Scan for the cell matching the given text and deliver its (x, y) coordinate at center. 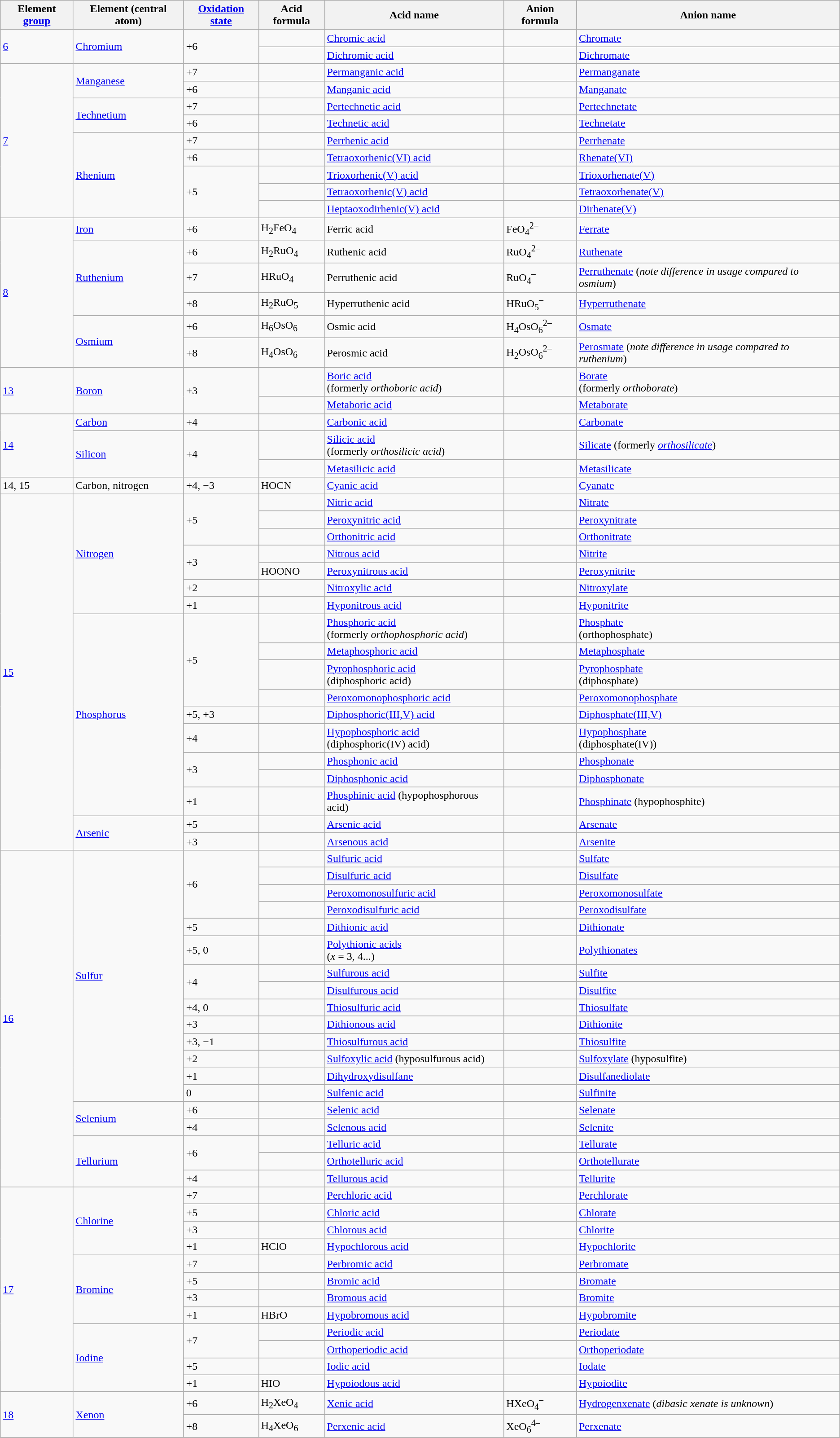
Sulfur (128, 976)
H4XeO6 (292, 1426)
Phosphinic acid (hypophosphorous acid) (414, 801)
14 (37, 445)
Sulfurous acid (414, 973)
Hyperruthenate (708, 303)
Ferric acid (414, 229)
Dihydroxydisulfane (414, 1076)
Trioxorhenate(V) (708, 175)
+3, −1 (221, 1042)
Diphosphonate (708, 778)
Dichromic acid (414, 55)
Arsenite (708, 841)
Rhenate(VI) (708, 158)
Tellurite (708, 1179)
Nitroxylic acid (414, 588)
+5, 0 (221, 950)
Hypobromite (708, 1315)
Metaphosphoric acid (414, 651)
Orthotelluric acid (414, 1161)
Acid name (414, 15)
Acid formula (292, 15)
Cyanate (708, 485)
Ruthenate (708, 251)
RuO4– (540, 277)
Diphosphoric(III,V) acid (414, 715)
Disulfite (708, 990)
Arsenous acid (414, 841)
Bromous acid (414, 1298)
Polythionic acids(x = 3, 4...) (414, 950)
Selenous acid (414, 1127)
Carbonic acid (414, 422)
Chlorate (708, 1213)
Chromium (128, 47)
Metasilicic acid (414, 468)
14, 15 (37, 485)
Oxidation state (221, 15)
Disulfate (708, 876)
Nitrogen (128, 554)
0 (221, 1093)
Bromic acid (414, 1281)
Dithionite (708, 1025)
Thiosulfurous acid (414, 1042)
Perruthenic acid (414, 277)
Nitrite (708, 554)
H2RuO4 (292, 251)
Dichromate (708, 55)
Metaphosphate (708, 651)
H2FeO4 (292, 229)
13 (37, 391)
Metaborate (708, 405)
Sulfuric acid (414, 858)
Hypochlorite (708, 1247)
HOONO (292, 571)
Chloric acid (414, 1213)
Peroxynitrite (708, 571)
Selenic acid (414, 1110)
Peroxynitrous acid (414, 571)
Hyperruthenic acid (414, 303)
Chromic acid (414, 38)
Boric acid(formerly orthoboric acid) (414, 382)
Hypoiodite (708, 1383)
Sulfenic acid (414, 1093)
Orthoperiodic acid (414, 1349)
HXeO4– (540, 1403)
Pyrophosphate(diphosphate) (708, 674)
Perosmate (note difference in usage compared to ruthenium) (708, 353)
Bromite (708, 1298)
Silicate (formerly orthosilicate) (708, 445)
Bromine (128, 1289)
Silicon (128, 453)
6 (37, 47)
Dithionate (708, 927)
Thiosulfate (708, 1007)
Carbon, nitrogen (128, 485)
Peroxomonophosphoric acid (414, 698)
Element (central atom) (128, 15)
+5, +3 (221, 715)
HRuO4 (292, 277)
8 (37, 292)
Tetraoxorhenic(VI) acid (414, 158)
Technetic acid (414, 123)
Peroxomonosulfuric acid (414, 893)
Selenite (708, 1127)
Manganate (708, 89)
Orthotellurate (708, 1161)
Orthonitrate (708, 537)
Bromate (708, 1281)
Selenate (708, 1110)
Hypobromous acid (414, 1315)
Dirhenate(V) (708, 209)
Chlorous acid (414, 1230)
Perxenic acid (414, 1426)
Perosmic acid (414, 353)
Osmium (128, 341)
Pyrophosphoric acid(diphosphoric acid) (414, 674)
Silicic acid(formerly orthosilicic acid) (414, 445)
16 (37, 1018)
Tetraoxorhenic(V) acid (414, 192)
Hypochlorous acid (414, 1247)
Chlorine (128, 1221)
Ruthenic acid (414, 251)
Tetraoxorhenate(V) (708, 192)
Permanganic acid (414, 72)
Element group (37, 15)
Perrhenic acid (414, 141)
Peroxodisulfate (708, 910)
Perchloric acid (414, 1196)
Nitroxylate (708, 588)
Sulfoxylate (hyposulfite) (708, 1059)
Hyponitrite (708, 605)
H4OsO6 (292, 353)
H2RuO5 (292, 303)
Anion name (708, 15)
H2XeO4 (292, 1403)
Permanganate (708, 72)
Peroxynitric acid (414, 519)
Phosphonic acid (414, 761)
Peroxomonosulfate (708, 893)
Dithionic acid (414, 927)
Orthonitric acid (414, 537)
Tellurium (128, 1161)
Perchlorate (708, 1196)
Iron (128, 229)
H2OsO62– (540, 353)
Sulfoxylic acid (hyposulfurous acid) (414, 1059)
Diphosphonic acid (414, 778)
FeO42– (540, 229)
Selenium (128, 1118)
Chlorite (708, 1230)
Peroxodisulfuric acid (414, 910)
Diphosphate(III,V) (708, 715)
17 (37, 1289)
Pertechnetic acid (414, 106)
Trioxorhenic(V) acid (414, 175)
Hypophosphate(diphosphate(IV)) (708, 738)
+4, 0 (221, 1007)
Sulfate (708, 858)
Hyponitrous acid (414, 605)
Disulfuric acid (414, 876)
Phosphinate (hypophosphite) (708, 801)
Rhenium (128, 175)
HClO (292, 1247)
Iodate (708, 1366)
Perrhenate (708, 141)
Chromate (708, 38)
18 (37, 1415)
+4, −3 (221, 485)
Thiosulfuric acid (414, 1007)
Periodic acid (414, 1332)
Nitrous acid (414, 554)
XeO64– (540, 1426)
Xenon (128, 1415)
Polythionates (708, 950)
Carbon (128, 422)
Disulfurous acid (414, 990)
Manganese (128, 81)
Technetium (128, 115)
Boron (128, 391)
Manganic acid (414, 89)
Hydrogenxenate (dibasic xenate is unknown) (708, 1403)
Perruthenate (note difference in usage compared to osmium) (708, 277)
Osmic acid (414, 327)
Ruthenium (128, 277)
Peroxomonophosphate (708, 698)
Iodic acid (414, 1366)
Peroxynitrate (708, 519)
Technetate (708, 123)
Phosphoric acid(formerly orthophosphoric acid) (414, 629)
HBrO (292, 1315)
Arsenic acid (414, 824)
Sulfite (708, 973)
Hypoiodous acid (414, 1383)
Dithionous acid (414, 1025)
Perbromic acid (414, 1264)
Xenic acid (414, 1403)
Osmate (708, 327)
Iodine (128, 1358)
Perxenate (708, 1426)
Tellurate (708, 1144)
Phosphate(orthophosphate) (708, 629)
Sulfinite (708, 1093)
H4OsO62– (540, 327)
Pertechnetate (708, 106)
Disulfanediolate (708, 1076)
Orthoperiodate (708, 1349)
Arsenate (708, 824)
HRuO5– (540, 303)
Phosphorus (128, 715)
Phosphonate (708, 761)
Perbromate (708, 1264)
HOCN (292, 485)
15 (37, 672)
H6OsO6 (292, 327)
Metaboric acid (414, 405)
Arsenic (128, 833)
Ferrate (708, 229)
7 (37, 141)
Carbonate (708, 422)
Hypophosphoric acid(diphosphoric(IV) acid) (414, 738)
Thiosulfite (708, 1042)
Borate(formerly orthoborate) (708, 382)
Tellurous acid (414, 1179)
Cyanic acid (414, 485)
Heptaoxodirhenic(V) acid (414, 209)
Anion formula (540, 15)
Telluric acid (414, 1144)
Metasilicate (708, 468)
HIO (292, 1383)
Nitrate (708, 502)
RuO42– (540, 251)
Periodate (708, 1332)
Nitric acid (414, 502)
